Detect which cell encompasses the target text, then output its (X, Y) center coordinate. 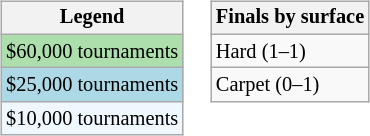
Hard (1–1) (290, 51)
$60,000 tournaments (92, 51)
Finals by surface (290, 18)
$25,000 tournaments (92, 85)
Carpet (0–1) (290, 85)
Legend (92, 18)
$10,000 tournaments (92, 119)
